Identify which cell holds the provided text, then report its (X, Y) central coordinate. 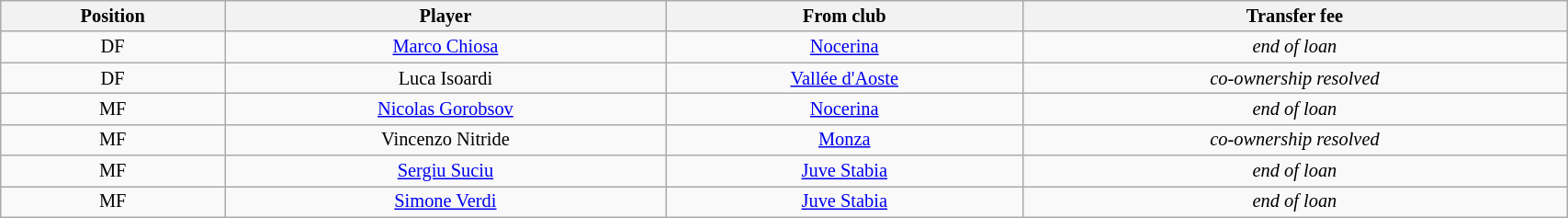
Monza (844, 140)
Vincenzo Nitride (446, 140)
Vallée d'Aoste (844, 78)
Position (113, 16)
Player (446, 16)
Luca Isoardi (446, 78)
Transfer fee (1294, 16)
From club (844, 16)
Nicolas Gorobsov (446, 109)
Sergiu Suciu (446, 171)
Simone Verdi (446, 201)
Marco Chiosa (446, 47)
